Output the [X, Y] coordinate of the center of the cell containing the given text.  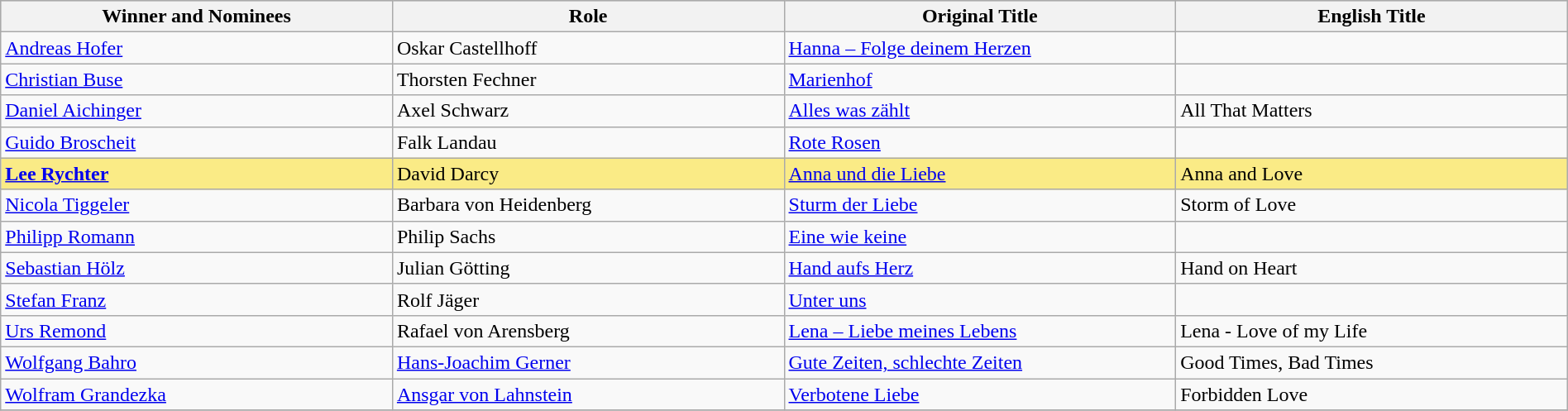
Gute Zeiten, schlechte Zeiten [980, 362]
Christian Buse [197, 79]
Anna und die Liebe [980, 174]
Hand on Heart [1372, 268]
David Darcy [588, 174]
Rote Rosen [980, 142]
Ansgar von Lahnstein [588, 394]
Hanna – Folge deinem Herzen [980, 48]
Oskar Castellhoff [588, 48]
Philip Sachs [588, 237]
Julian Götting [588, 268]
Unter uns [980, 299]
Barbara von Heidenberg [588, 205]
Alles was zählt [980, 111]
Thorsten Fechner [588, 79]
Eine wie keine [980, 237]
Nicola Tiggeler [197, 205]
Urs Remond [197, 331]
Lena – Liebe meines Lebens [980, 331]
Sturm der Liebe [980, 205]
Daniel Aichinger [197, 111]
Wolfgang Bahro [197, 362]
All That Matters [1372, 111]
Falk Landau [588, 142]
Axel Schwarz [588, 111]
Marienhof [980, 79]
Stefan Franz [197, 299]
Winner and Nominees [197, 17]
Guido Broscheit [197, 142]
Wolfram Grandezka [197, 394]
Philipp Romann [197, 237]
Verbotene Liebe [980, 394]
Andreas Hofer [197, 48]
English Title [1372, 17]
Hand aufs Herz [980, 268]
Lee Rychter [197, 174]
Role [588, 17]
Rolf Jäger [588, 299]
Hans-Joachim Gerner [588, 362]
Rafael von Arensberg [588, 331]
Lena - Love of my Life [1372, 331]
Anna and Love [1372, 174]
Forbidden Love [1372, 394]
Original Title [980, 17]
Storm of Love [1372, 205]
Sebastian Hölz [197, 268]
Good Times, Bad Times [1372, 362]
